Capture the cell that displays the provided text and extract its (x, y) central coordinate. 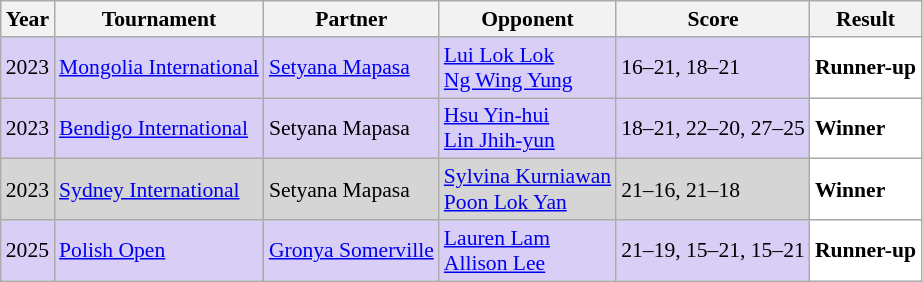
21–19, 15–21, 15–21 (713, 250)
Sydney International (159, 190)
18–21, 22–20, 27–25 (713, 128)
16–21, 18–21 (713, 68)
2025 (28, 250)
Bendigo International (159, 128)
Polish Open (159, 250)
Result (866, 19)
Sylvina Kurniawan Poon Lok Yan (528, 190)
Lui Lok Lok Ng Wing Yung (528, 68)
Tournament (159, 19)
Opponent (528, 19)
Gronya Somerville (352, 250)
Hsu Yin-hui Lin Jhih-yun (528, 128)
Year (28, 19)
Score (713, 19)
21–16, 21–18 (713, 190)
Mongolia International (159, 68)
Lauren Lam Allison Lee (528, 250)
Partner (352, 19)
